Capture the cell that displays the provided text and extract its [X, Y] central coordinate. 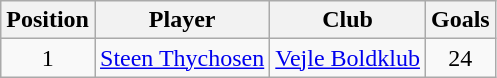
Position [48, 20]
Player [182, 20]
Club [348, 20]
Vejle Boldklub [348, 58]
Goals [460, 20]
Steen Thychosen [182, 58]
1 [48, 58]
24 [460, 58]
